Scan for the cell matching the given text and deliver its (X, Y) coordinate at center. 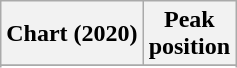
Chart (2020) (72, 34)
Peakposition (189, 34)
